Output the (x, y) coordinate of the center of the cell containing the given text.  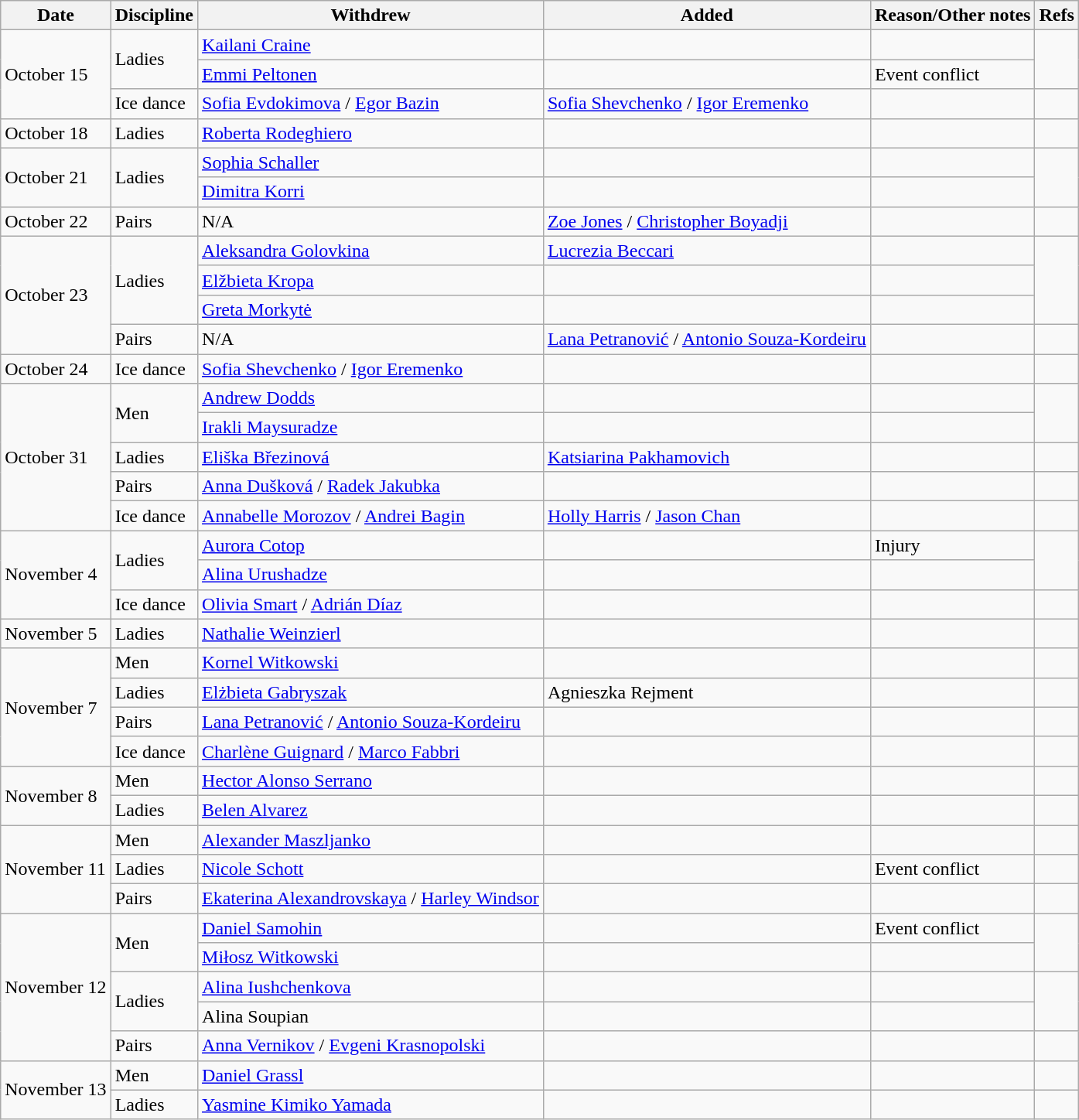
Ekaterina Alexandrovskaya / Harley Windsor (371, 899)
Added (707, 15)
Sophia Schaller (371, 162)
Dimitra Korri (371, 192)
Zoe Jones / Christopher Boyadji (707, 221)
October 22 (56, 221)
Nathalie Weinzierl (371, 633)
November 4 (56, 575)
November 11 (56, 869)
Olivia Smart / Adrián Díaz (371, 604)
Katsiarina Pakhamovich (707, 457)
Withdrew (371, 15)
Aurora Cotop (371, 545)
November 8 (56, 795)
Emmi Peltonen (371, 74)
Elżbieta Gabryszak (371, 692)
Daniel Samohin (371, 928)
Miłosz Witkowski (371, 958)
Holly Harris / Jason Chan (707, 516)
Kailani Craine (371, 45)
Injury (953, 545)
Aleksandra Golovkina (371, 251)
Yasmine Kimiko Yamada (371, 1105)
October 18 (56, 133)
Alina Iushchenkova (371, 987)
November 7 (56, 707)
Refs (1057, 15)
Date (56, 15)
Charlène Guignard / Marco Fabbri (371, 751)
Belen Alvarez (371, 810)
Irakli Maysuradze (371, 428)
Greta Morkytė (371, 309)
Annabelle Morozov / Andrei Bagin (371, 516)
Anna Vernikov / Evgeni Krasnopolski (371, 1046)
Discipline (154, 15)
November 5 (56, 633)
Eliška Březinová (371, 457)
Andrew Dodds (371, 398)
Sofia Evdokimova / Egor Bazin (371, 104)
Nicole Schott (371, 869)
Daniel Grassl (371, 1075)
Kornel Witkowski (371, 663)
October 15 (56, 74)
Hector Alonso Serrano (371, 780)
October 31 (56, 457)
Agnieszka Rejment (707, 692)
Alina Urushadze (371, 575)
Anna Dušková / Radek Jakubka (371, 487)
Elžbieta Kropa (371, 280)
November 12 (56, 987)
November 13 (56, 1090)
October 21 (56, 177)
October 23 (56, 295)
October 24 (56, 369)
Reason/Other notes (953, 15)
Alexander Maszljanko (371, 839)
Alina Soupian (371, 1016)
Lucrezia Beccari (707, 251)
Roberta Rodeghiero (371, 133)
